Detect which cell encompasses the target text, then output its (x, y) center coordinate. 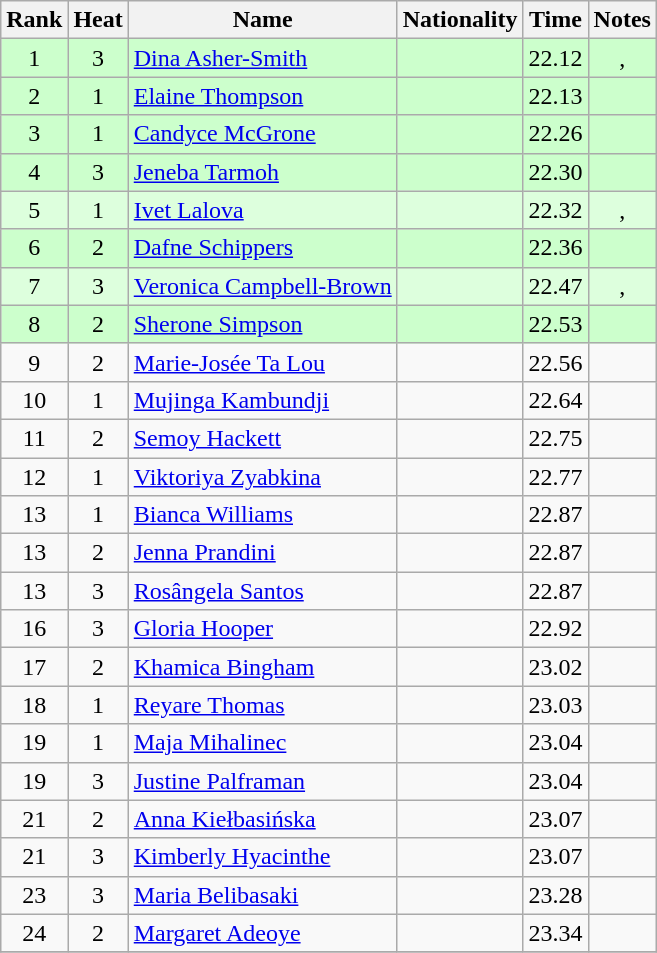
Reyare Thomas (262, 705)
Marie-Josée Ta Lou (262, 362)
22.92 (556, 629)
Dina Asher-Smith (262, 58)
Margaret Adeoye (262, 933)
22.53 (556, 324)
17 (34, 667)
22.36 (556, 248)
Viktoriya Zyabkina (262, 477)
Kimberly Hyacinthe (262, 857)
Maja Mihalinec (262, 743)
Nationality (460, 20)
Dafne Schippers (262, 248)
18 (34, 705)
23.02 (556, 667)
16 (34, 629)
Jeneba Tarmoh (262, 172)
Sherone Simpson (262, 324)
11 (34, 438)
Time (556, 20)
Jenna Prandini (262, 553)
23.28 (556, 895)
6 (34, 248)
Heat (98, 20)
22.12 (556, 58)
22.26 (556, 134)
Rank (34, 20)
22.32 (556, 210)
Rosângela Santos (262, 591)
22.64 (556, 400)
Name (262, 20)
Gloria Hooper (262, 629)
22.13 (556, 96)
22.30 (556, 172)
Elaine Thompson (262, 96)
Candyce McGrone (262, 134)
Maria Belibasaki (262, 895)
22.47 (556, 286)
Khamica Bingham (262, 667)
Veronica Campbell-Brown (262, 286)
Mujinga Kambundji (262, 400)
12 (34, 477)
23.03 (556, 705)
Semoy Hackett (262, 438)
10 (34, 400)
5 (34, 210)
22.77 (556, 477)
22.75 (556, 438)
Justine Palframan (262, 781)
Notes (622, 20)
Bianca Williams (262, 515)
8 (34, 324)
4 (34, 172)
22.56 (556, 362)
7 (34, 286)
23 (34, 895)
Anna Kiełbasińska (262, 819)
24 (34, 933)
23.34 (556, 933)
Ivet Lalova (262, 210)
9 (34, 362)
